Capture the cell that displays the provided text and extract its [x, y] central coordinate. 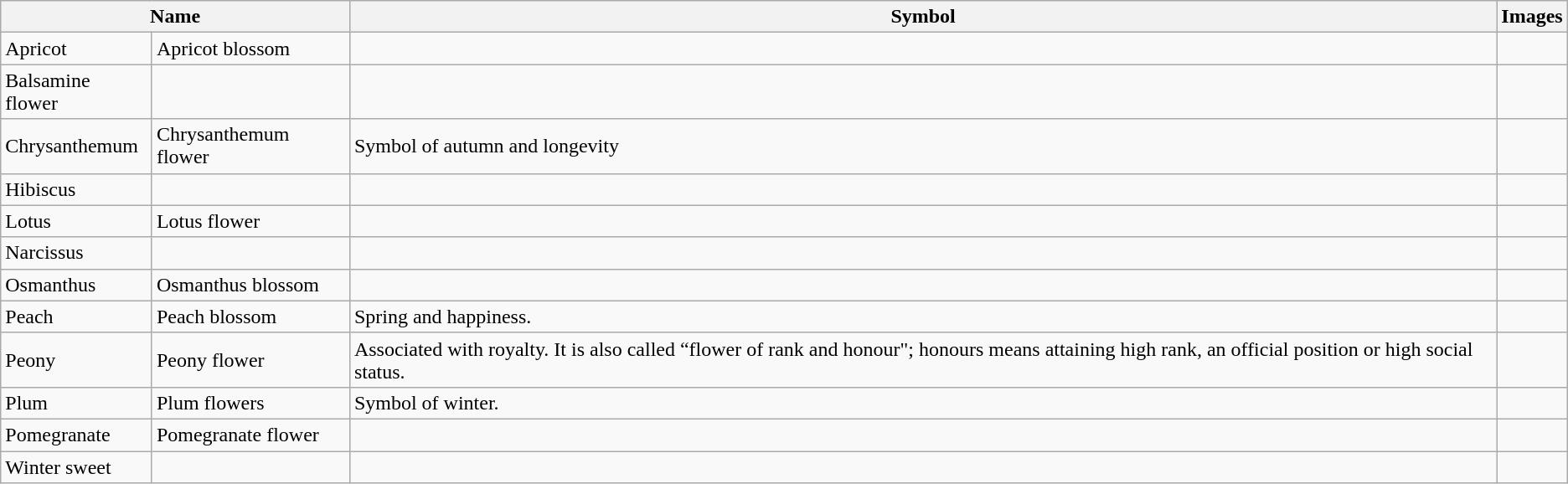
Winter sweet [77, 466]
Chrysanthemum flower [250, 146]
Symbol [923, 17]
Osmanthus blossom [250, 285]
Images [1532, 17]
Spring and happiness. [923, 317]
Lotus flower [250, 221]
Lotus [77, 221]
Peony [77, 360]
Peach blossom [250, 317]
Chrysanthemum [77, 146]
Balsamine flower [77, 92]
Name [176, 17]
Peony flower [250, 360]
Hibiscus [77, 189]
Pomegranate flower [250, 435]
Osmanthus [77, 285]
Apricot [77, 49]
Plum [77, 403]
Narcissus [77, 253]
Apricot blossom [250, 49]
Peach [77, 317]
Plum flowers [250, 403]
Symbol of winter. [923, 403]
Symbol of autumn and longevity [923, 146]
Pomegranate [77, 435]
